From the cell containing the given text, extract its center point as (X, Y) coordinate. 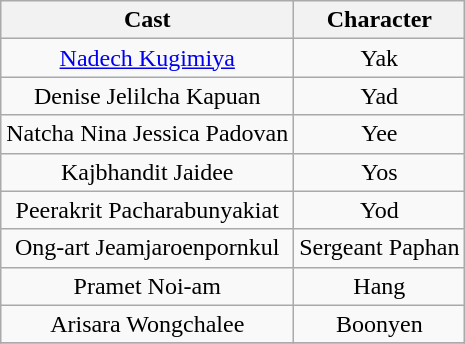
Yod (380, 210)
Ong-art Jeamjaroenpornkul (148, 248)
Nadech Kugimiya (148, 58)
Natcha Nina Jessica Padovan (148, 134)
Character (380, 20)
Hang (380, 286)
Kajbhandit Jaidee (148, 172)
Arisara Wongchalee (148, 324)
Yak (380, 58)
Sergeant Paphan (380, 248)
Yad (380, 96)
Pramet Noi-am (148, 286)
Yee (380, 134)
Peerakrit Pacharabunyakiat (148, 210)
Denise Jelilcha Kapuan (148, 96)
Boonyen (380, 324)
Yos (380, 172)
Cast (148, 20)
